Find where the given text appears and provide that cell's center as (X, Y) coordinate. 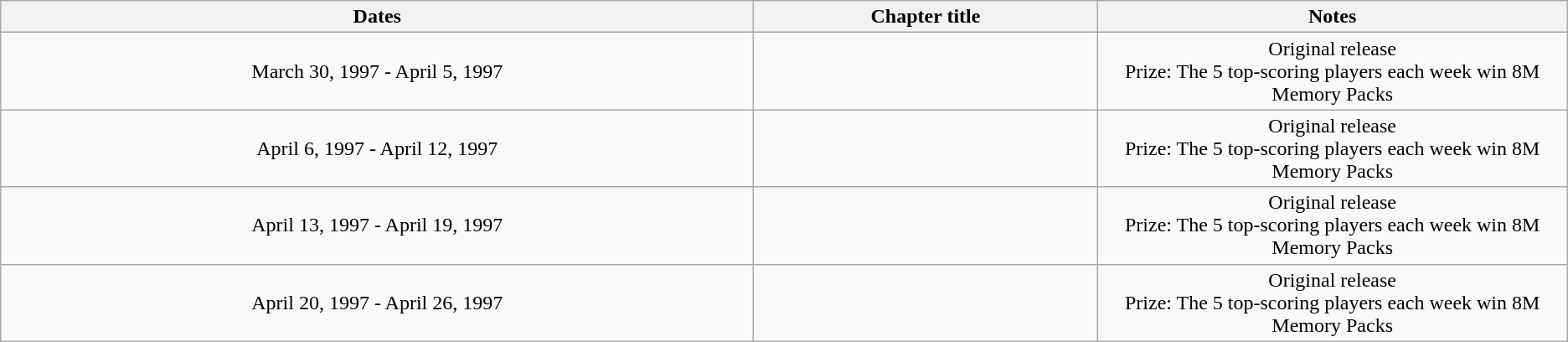
Chapter title (926, 17)
April 13, 1997 - April 19, 1997 (377, 225)
April 6, 1997 - April 12, 1997 (377, 148)
April 20, 1997 - April 26, 1997 (377, 303)
March 30, 1997 - April 5, 1997 (377, 71)
Dates (377, 17)
Notes (1332, 17)
